Extract the (X, Y) coordinate from the center of the cell holding the provided text.  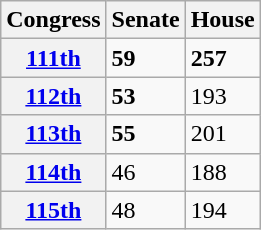
115th (54, 210)
55 (146, 134)
193 (222, 96)
111th (54, 58)
112th (54, 96)
114th (54, 172)
48 (146, 210)
53 (146, 96)
Senate (146, 20)
257 (222, 58)
Congress (54, 20)
House (222, 20)
194 (222, 210)
188 (222, 172)
46 (146, 172)
201 (222, 134)
113th (54, 134)
59 (146, 58)
